Provide the [X, Y] coordinate of the cell's center where the given text is located.  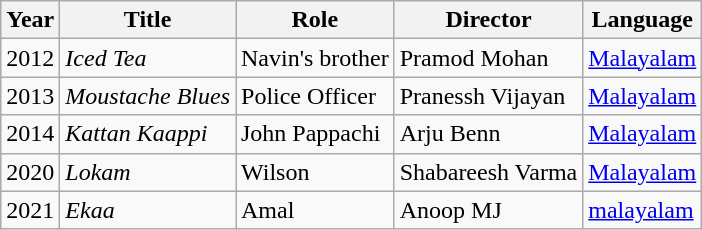
2021 [30, 210]
Title [148, 20]
malayalam [642, 210]
Police Officer [316, 96]
Shabareesh Varma [488, 172]
Kattan Kaappi [148, 134]
John Pappachi [316, 134]
Role [316, 20]
Ekaa [148, 210]
Iced Tea [148, 58]
Anoop MJ [488, 210]
2012 [30, 58]
Lokam [148, 172]
Wilson [316, 172]
2020 [30, 172]
Language [642, 20]
Pranessh Vijayan [488, 96]
Moustache Blues [148, 96]
2014 [30, 134]
Amal [316, 210]
Director [488, 20]
Year [30, 20]
2013 [30, 96]
Arju Benn [488, 134]
Navin's brother [316, 58]
Pramod Mohan [488, 58]
